Search for the cell housing the specified text and yield its (x, y) center coordinate. 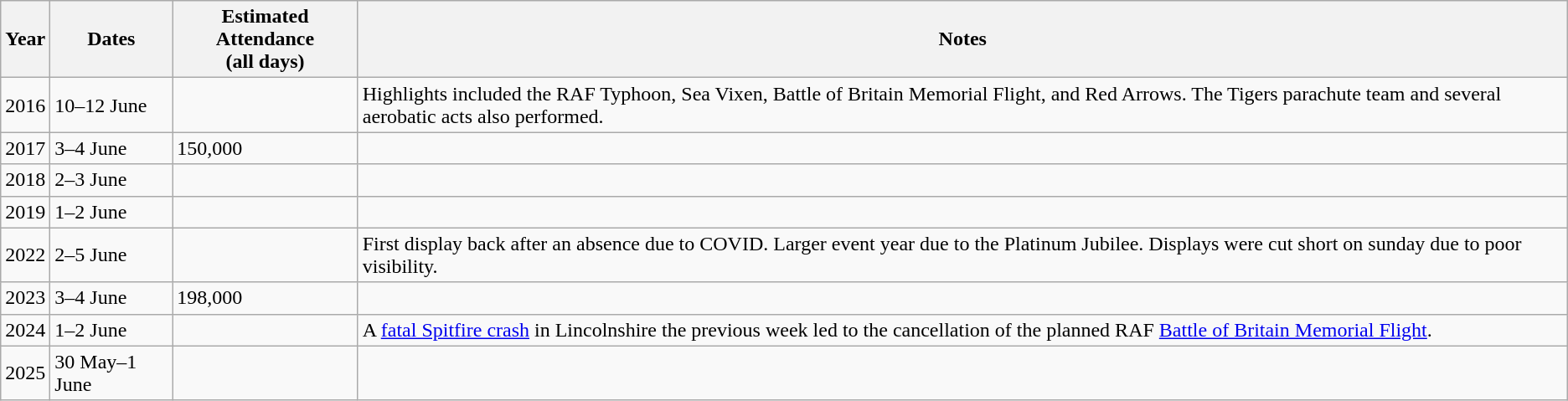
A fatal Spitfire crash in Lincolnshire the previous week led to the cancellation of the planned RAF Battle of Britain Memorial Flight. (962, 330)
2025 (25, 373)
2023 (25, 298)
30 May–1 June (111, 373)
2019 (25, 212)
2–3 June (111, 180)
2024 (25, 330)
Estimated Attendance(all days) (265, 39)
2017 (25, 148)
2018 (25, 180)
Notes (962, 39)
150,000 (265, 148)
Dates (111, 39)
2–5 June (111, 254)
Year (25, 39)
198,000 (265, 298)
2016 (25, 105)
2022 (25, 254)
10–12 June (111, 105)
